Return [X, Y] of the center of cell containing provided text 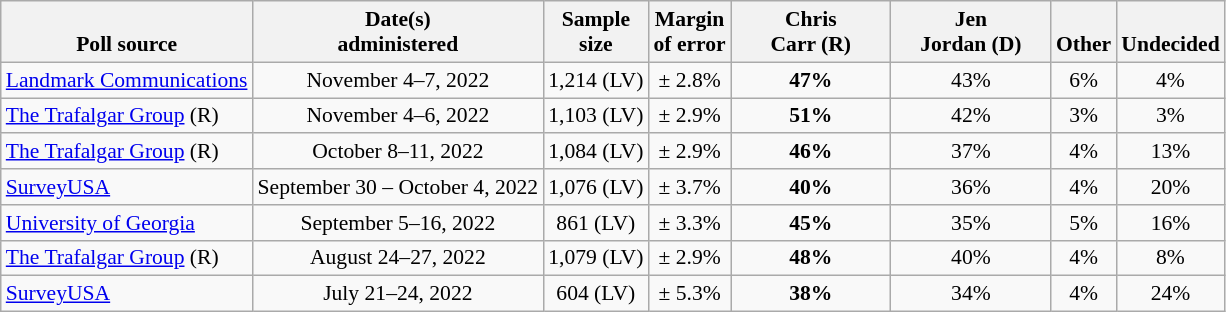
November 4–6, 2022 [398, 116]
861 (LV) [596, 223]
Other [1084, 32]
Marginof error [689, 32]
± 2.8% [689, 80]
46% [811, 152]
October 8–11, 2022 [398, 152]
34% [971, 294]
51% [811, 116]
24% [1170, 294]
± 3.3% [689, 223]
48% [811, 258]
1,084 (LV) [596, 152]
6% [1084, 80]
38% [811, 294]
November 4–7, 2022 [398, 80]
1,214 (LV) [596, 80]
September 5–16, 2022 [398, 223]
37% [971, 152]
August 24–27, 2022 [398, 258]
35% [971, 223]
604 (LV) [596, 294]
16% [1170, 223]
Samplesize [596, 32]
Undecided [1170, 32]
± 5.3% [689, 294]
University of Georgia [127, 223]
Landmark Communications [127, 80]
8% [1170, 258]
13% [1170, 152]
1,076 (LV) [596, 187]
Poll source [127, 32]
July 21–24, 2022 [398, 294]
± 3.7% [689, 187]
5% [1084, 223]
1,103 (LV) [596, 116]
ChrisCarr (R) [811, 32]
42% [971, 116]
36% [971, 187]
20% [1170, 187]
45% [811, 223]
43% [971, 80]
September 30 – October 4, 2022 [398, 187]
47% [811, 80]
1,079 (LV) [596, 258]
Date(s)administered [398, 32]
JenJordan (D) [971, 32]
